Capture the cell that displays the provided text and extract its [x, y] central coordinate. 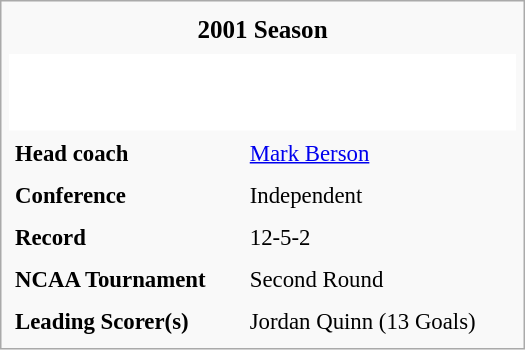
Leading Scorer(s) [125, 322]
NCAA Tournament [125, 280]
Record [125, 238]
Second Round [380, 280]
Head coach [125, 154]
2001 Season [262, 30]
Jordan Quinn (13 Goals) [380, 322]
Mark Berson [380, 154]
Independent [380, 196]
Conference [125, 196]
12-5-2 [380, 238]
